Detect which cell encompasses the target text, then output its [x, y] center coordinate. 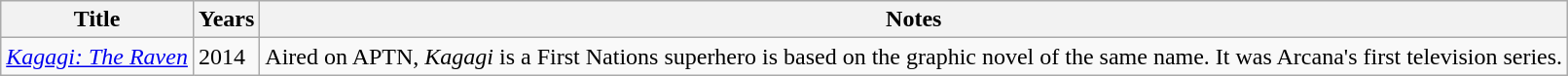
Notes [914, 19]
2014 [226, 57]
Aired on APTN, Kagagi is a First Nations superhero is based on the graphic novel of the same name. It was Arcana's first television series. [914, 57]
Years [226, 19]
Kagagi: The Raven [97, 57]
Title [97, 19]
